From the cell containing the given text, extract its center point as [X, Y] coordinate. 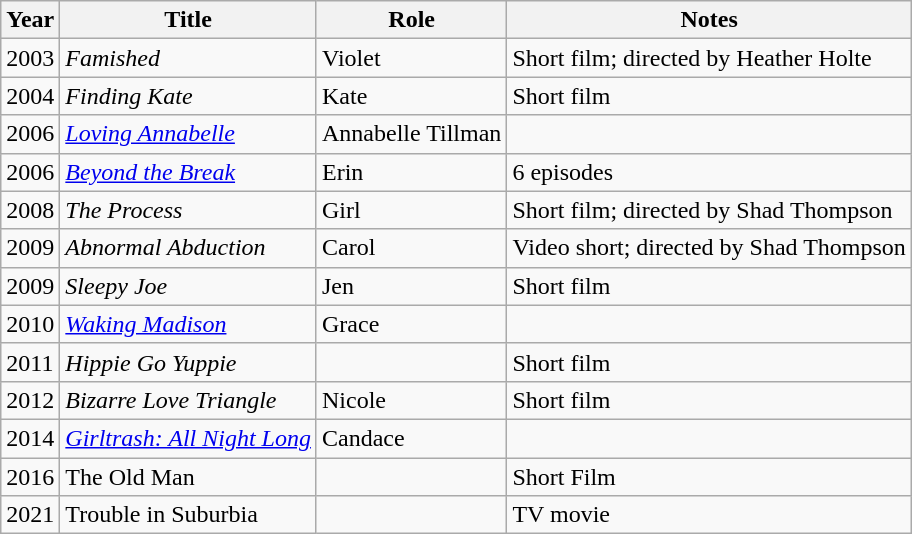
Annabelle Tillman [411, 134]
Role [411, 20]
2021 [30, 515]
Nicole [411, 400]
Candace [411, 438]
6 episodes [709, 172]
Hippie Go Yuppie [188, 362]
Video short; directed by Shad Thompson [709, 248]
2012 [30, 400]
Girltrash: All Night Long [188, 438]
Short film; directed by Heather Holte [709, 58]
Finding Kate [188, 96]
2010 [30, 324]
Grace [411, 324]
Short Film [709, 477]
Short film; directed by Shad Thompson [709, 210]
The Process [188, 210]
TV movie [709, 515]
2014 [30, 438]
2004 [30, 96]
Sleepy Joe [188, 286]
Kate [411, 96]
Famished [188, 58]
2016 [30, 477]
Bizarre Love Triangle [188, 400]
Abnormal Abduction [188, 248]
Title [188, 20]
Waking Madison [188, 324]
Violet [411, 58]
Jen [411, 286]
Erin [411, 172]
2003 [30, 58]
Beyond the Break [188, 172]
2008 [30, 210]
Loving Annabelle [188, 134]
The Old Man [188, 477]
Girl [411, 210]
Trouble in Suburbia [188, 515]
Year [30, 20]
Carol [411, 248]
Notes [709, 20]
2011 [30, 362]
